Locate the cell with the specified text and output its (X, Y) center coordinate. 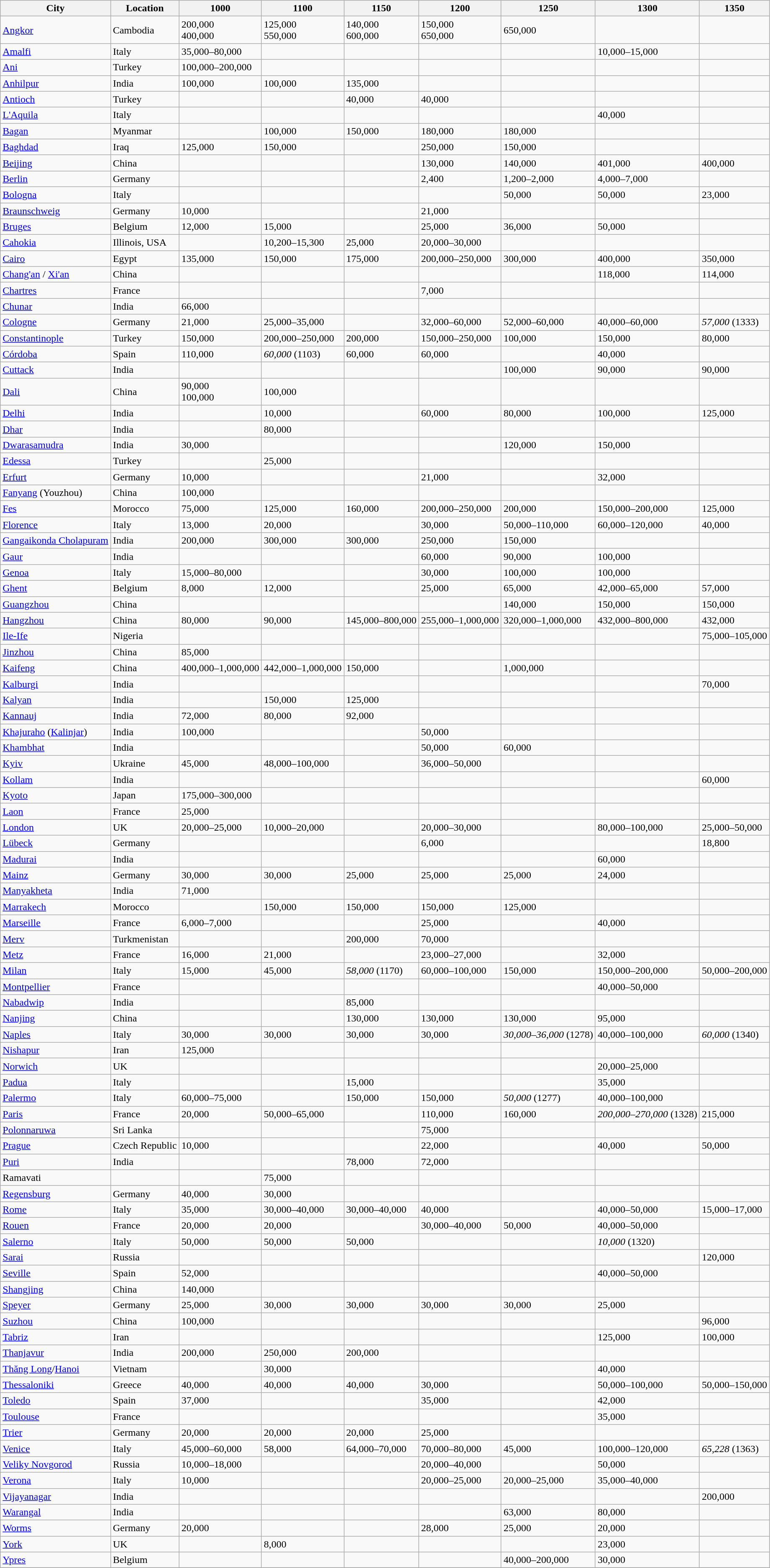
215,000 (734, 1114)
57,000 (734, 588)
Mainz (56, 875)
100,000–120,000 (647, 1448)
Location (145, 8)
Bagan (56, 131)
Córdoba (56, 354)
Ghent (56, 588)
Naples (56, 1034)
Cologne (56, 322)
37,000 (220, 1401)
118,000 (647, 275)
1250 (548, 8)
60,000–75,000 (220, 1098)
57,000 (1333) (734, 322)
City (56, 8)
Gaur (56, 557)
10,200–15,300 (303, 243)
1150 (381, 8)
Prague (56, 1146)
401,000 (647, 163)
Cambodia (145, 30)
Baghdad (56, 147)
Marseille (56, 923)
Braunschweig (56, 210)
Khajuraho (Kalinjar) (56, 732)
150,000650,000 (460, 30)
Toledo (56, 1401)
Cuttack (56, 370)
Jinzhou (56, 652)
Greece (145, 1385)
60,000 (1340) (734, 1034)
Guangzhou (56, 604)
65,228 (1363) (734, 1448)
Turkmenistan (145, 939)
L'Aquila (56, 115)
Japan (145, 796)
432,000–800,000 (647, 620)
Chartres (56, 290)
65,000 (548, 588)
Dali (56, 392)
36,000–50,000 (460, 764)
Salerno (56, 1242)
Ukraine (145, 764)
Kyiv (56, 764)
Vijayanagar (56, 1496)
45,000–60,000 (220, 1448)
64,000–70,000 (381, 1448)
Cahokia (56, 243)
4,000–7,000 (647, 179)
Nanjing (56, 1019)
432,000 (734, 620)
255,000–1,000,000 (460, 620)
52,000 (220, 1273)
150,000–250,000 (460, 338)
28,000 (460, 1528)
1000 (220, 8)
80,000–100,000 (647, 827)
96,000 (734, 1321)
Czech Republic (145, 1146)
Thessaloniki (56, 1385)
Berlin (56, 179)
125,000550,000 (303, 30)
Shangjing (56, 1289)
95,000 (647, 1019)
Kalyan (56, 700)
Anhilpur (56, 83)
Bologna (56, 195)
Ypres (56, 1560)
Marrakech (56, 907)
40,000–200,000 (548, 1560)
1100 (303, 8)
175,000–300,000 (220, 796)
50,000–110,000 (548, 525)
Sarai (56, 1257)
Florence (56, 525)
140,000600,000 (381, 30)
Myanmar (145, 131)
66,000 (220, 306)
58,000 (1170) (381, 970)
10,000–18,000 (220, 1464)
Khambhat (56, 748)
Padua (56, 1082)
Toulouse (56, 1417)
Constantinople (56, 338)
Erfurt (56, 477)
23,000–27,000 (460, 955)
6,000 (460, 843)
Nigeria (145, 636)
50,000–200,000 (734, 970)
Egypt (145, 259)
Veliky Novgorod (56, 1464)
Cairo (56, 259)
7,000 (460, 290)
Sri Lanka (145, 1130)
Iraq (145, 147)
650,000 (548, 30)
Rome (56, 1209)
10,000–20,000 (303, 827)
114,000 (734, 275)
Kyoto (56, 796)
1,200–2,000 (548, 179)
50,000–65,000 (303, 1114)
36,000 (548, 227)
Palermo (56, 1098)
Paris (56, 1114)
15,000–17,000 (734, 1209)
145,000–800,000 (381, 620)
Nabadwip (56, 1003)
75,000–105,000 (734, 636)
Regensburg (56, 1193)
40,000–60,000 (647, 322)
Beijing (56, 163)
Manyakheta (56, 891)
Kaifeng (56, 668)
50,000–150,000 (734, 1385)
Ramavati (56, 1178)
Thăng Long/Hanoi (56, 1369)
320,000–1,000,000 (548, 620)
Delhi (56, 413)
71,000 (220, 891)
10,000–15,000 (647, 51)
90,000100,000 (220, 392)
35,000–80,000 (220, 51)
50,000 (1277) (548, 1098)
70,000–80,000 (460, 1448)
Illinois, USA (145, 243)
100,000–200,000 (220, 67)
92,000 (381, 716)
58,000 (303, 1448)
Thanjavur (56, 1353)
Merv (56, 939)
1350 (734, 8)
22,000 (460, 1146)
Antioch (56, 99)
1,000,000 (548, 668)
Kollam (56, 780)
15,000–80,000 (220, 572)
Metz (56, 955)
Lübeck (56, 843)
Suzhou (56, 1321)
30,000–36,000 (1278) (548, 1034)
Seville (56, 1273)
13,000 (220, 525)
Madurai (56, 859)
350,000 (734, 259)
200,000400,000 (220, 30)
400,000–1,000,000 (220, 668)
Norwich (56, 1066)
Vietnam (145, 1369)
442,000–1,000,000 (303, 668)
24,000 (647, 875)
London (56, 827)
Montpellier (56, 986)
32,000–60,000 (460, 322)
Genoa (56, 572)
Polonnaruwa (56, 1130)
60,000 (1103) (303, 354)
Ani (56, 67)
175,000 (381, 259)
Laon (56, 811)
Venice (56, 1448)
Edessa (56, 461)
48,000–100,000 (303, 764)
Milan (56, 970)
Dhar (56, 429)
York (56, 1544)
200,000–270,000 (1328) (647, 1114)
1200 (460, 8)
10,000 (1320) (647, 1242)
20,000–40,000 (460, 1464)
16,000 (220, 955)
6,000–7,000 (220, 923)
Puri (56, 1162)
78,000 (381, 1162)
Worms (56, 1528)
Nishapur (56, 1050)
18,800 (734, 843)
Ile-Ife (56, 636)
63,000 (548, 1512)
Verona (56, 1480)
Trier (56, 1432)
2,400 (460, 179)
Warangal (56, 1512)
Gangaikonda Cholapuram (56, 541)
52,000–60,000 (548, 322)
Bruges (56, 227)
Kannauj (56, 716)
Fes (56, 509)
Chunar (56, 306)
Angkor (56, 30)
42,000–65,000 (647, 588)
25,000–35,000 (303, 322)
Speyer (56, 1305)
Rouen (56, 1225)
1300 (647, 8)
Chang'an / Xi'an (56, 275)
42,000 (647, 1401)
50,000–100,000 (647, 1385)
Fanyang (Youzhou) (56, 493)
Dwarasamudra (56, 445)
60,000–100,000 (460, 970)
Tabriz (56, 1337)
Amalfi (56, 51)
Kalburgi (56, 684)
Hangzhou (56, 620)
60,000–120,000 (647, 525)
35,000–40,000 (647, 1480)
25,000–50,000 (734, 827)
